Pinpoint the cell where the given text exists, returning its [X, Y] midpoint coordinate. 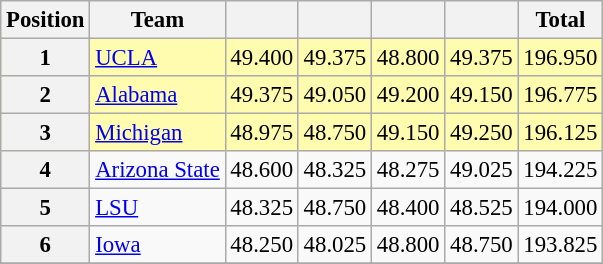
194.000 [560, 208]
6 [46, 245]
Arizona State [158, 170]
48.250 [262, 245]
UCLA [158, 58]
49.250 [482, 133]
48.525 [482, 208]
196.950 [560, 58]
Total [560, 20]
4 [46, 170]
193.825 [560, 245]
48.600 [262, 170]
196.775 [560, 95]
Position [46, 20]
3 [46, 133]
Iowa [158, 245]
5 [46, 208]
1 [46, 58]
194.225 [560, 170]
48.025 [334, 245]
LSU [158, 208]
Michigan [158, 133]
49.400 [262, 58]
49.050 [334, 95]
Team [158, 20]
48.275 [408, 170]
48.975 [262, 133]
48.400 [408, 208]
49.200 [408, 95]
49.025 [482, 170]
196.125 [560, 133]
Alabama [158, 95]
2 [46, 95]
